From the cell containing the given text, extract its center point as [x, y] coordinate. 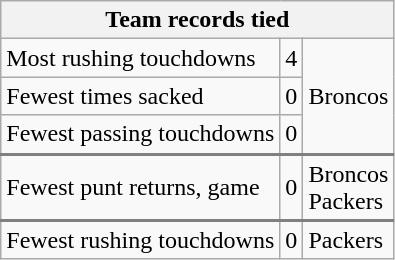
Most rushing touchdowns [140, 58]
Broncos [348, 96]
Fewest punt returns, game [140, 188]
Team records tied [198, 20]
Fewest rushing touchdowns [140, 240]
Fewest times sacked [140, 96]
Fewest passing touchdowns [140, 134]
4 [292, 58]
Packers [348, 240]
BroncosPackers [348, 188]
